Return [X, Y] of the center of cell containing provided text 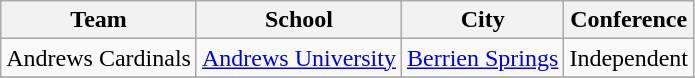
Andrews Cardinals [99, 58]
Andrews University [298, 58]
Conference [629, 20]
Team [99, 20]
Independent [629, 58]
School [298, 20]
Berrien Springs [482, 58]
City [482, 20]
